Find where the given text appears and provide that cell's center as [x, y] coordinate. 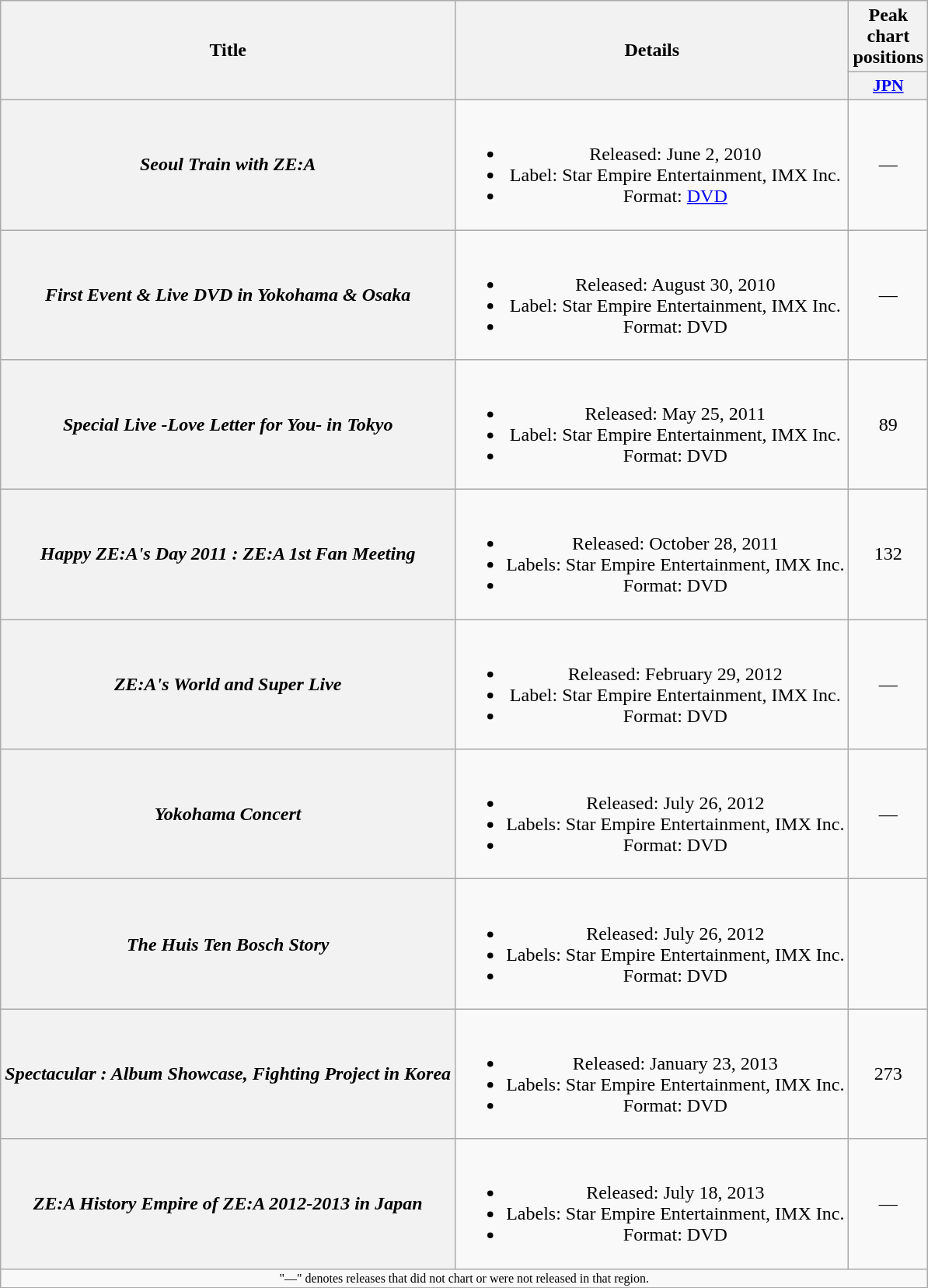
Released: July 18, 2013Labels: Star Empire Entertainment, IMX Inc.Format: DVD [652, 1203]
The Huis Ten Bosch Story [229, 944]
"—" denotes releases that did not chart or were not released in that region. [465, 1278]
Released: August 30, 2010Label: Star Empire Entertainment, IMX Inc.Format: DVD [652, 295]
Yokohama Concert [229, 815]
JPN [888, 86]
Peak chart positions [888, 37]
ZE:A's World and Super Live [229, 684]
Released: June 2, 2010Label: Star Empire Entertainment, IMX Inc.Format: DVD [652, 165]
Happy ZE:A's Day 2011 : ZE:A 1st Fan Meeting [229, 555]
ZE:A History Empire of ZE:A 2012-2013 in Japan [229, 1203]
132 [888, 555]
Details [652, 51]
Released: October 28, 2011Labels: Star Empire Entertainment, IMX Inc.Format: DVD [652, 555]
Released: February 29, 2012Label: Star Empire Entertainment, IMX Inc.Format: DVD [652, 684]
Title [229, 51]
First Event & Live DVD in Yokohama & Osaka [229, 295]
273 [888, 1074]
Special Live -Love Letter for You- in Tokyo [229, 424]
Spectacular : Album Showcase, Fighting Project in Korea [229, 1074]
Released: May 25, 2011Label: Star Empire Entertainment, IMX Inc.Format: DVD [652, 424]
Seoul Train with ZE:A [229, 165]
89 [888, 424]
Released: January 23, 2013Labels: Star Empire Entertainment, IMX Inc.Format: DVD [652, 1074]
